Find where the given text appears and provide that cell's center as (x, y) coordinate. 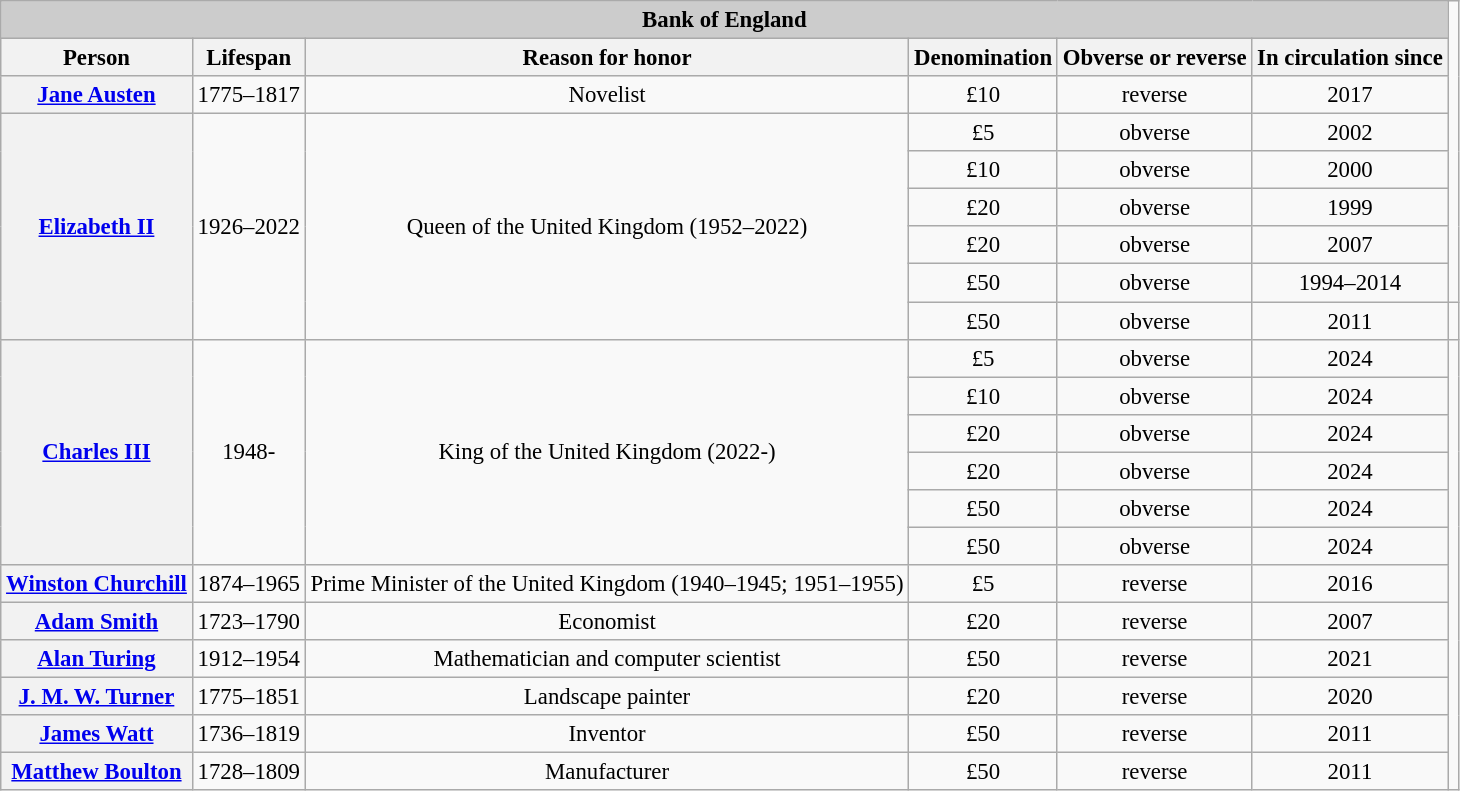
Obverse or reverse (1154, 58)
1948- (248, 452)
In circulation since (1350, 58)
1775–1817 (248, 95)
Landscape painter (606, 697)
Matthew Boulton (96, 772)
James Watt (96, 734)
J. M. W. Turner (96, 697)
Denomination (984, 58)
Alan Turing (96, 659)
1926–2022 (248, 227)
Manufacturer (606, 772)
1874–1965 (248, 584)
Queen of the United Kingdom (1952–2022) (606, 227)
1994–2014 (1350, 283)
Prime Minister of the United Kingdom (1940–1945; 1951–1955) (606, 584)
2000 (1350, 170)
Adam Smith (96, 621)
2002 (1350, 133)
Mathematician and computer scientist (606, 659)
Charles III (96, 452)
1775–1851 (248, 697)
2016 (1350, 584)
1723–1790 (248, 621)
1999 (1350, 208)
Reason for honor (606, 58)
1912–1954 (248, 659)
Lifespan (248, 58)
2017 (1350, 95)
Person (96, 58)
2021 (1350, 659)
1736–1819 (248, 734)
Novelist (606, 95)
King of the United Kingdom (2022-) (606, 452)
Winston Churchill (96, 584)
1728–1809 (248, 772)
Inventor (606, 734)
Economist (606, 621)
Bank of England (724, 20)
Elizabeth II (96, 227)
Jane Austen (96, 95)
2020 (1350, 697)
